Return (x, y) of the center of cell containing provided text 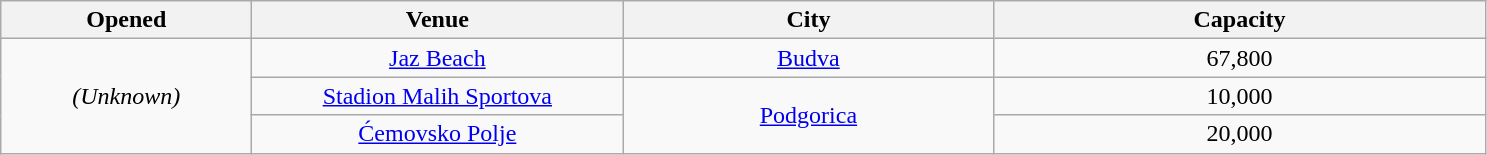
Podgorica (808, 115)
67,800 (1240, 58)
Venue (438, 20)
Capacity (1240, 20)
(Unknown) (126, 96)
Jaz Beach (438, 58)
Opened (126, 20)
City (808, 20)
Budva (808, 58)
Stadion Malih Sportova (438, 96)
Ćemovsko Polje (438, 134)
20,000 (1240, 134)
10,000 (1240, 96)
